Return [X, Y] of the center of cell containing provided text 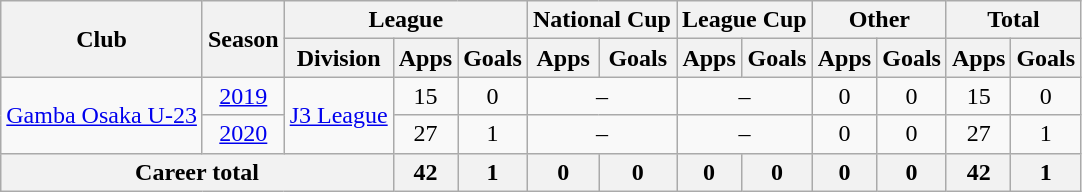
Gamba Osaka U-23 [102, 115]
National Cup [602, 20]
Club [102, 39]
Division [338, 58]
League [406, 20]
Season [243, 39]
League Cup [744, 20]
2020 [243, 134]
Other [879, 20]
J3 League [338, 115]
Total [1013, 20]
2019 [243, 96]
Career total [197, 172]
